Determine the [x, y] coordinate at the center of the cell enclosing the given text.  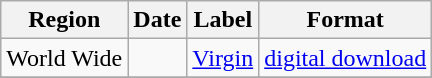
World Wide [64, 58]
Region [64, 20]
Label [223, 20]
Format [346, 20]
Virgin [223, 58]
digital download [346, 58]
Date [158, 20]
